Return (x, y) of the center of cell containing provided text 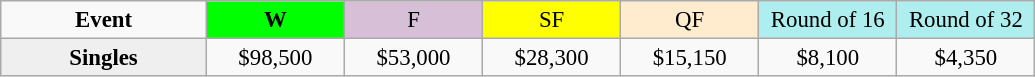
Round of 16 (828, 20)
$98,500 (275, 58)
Round of 32 (966, 20)
$8,100 (828, 58)
Singles (104, 58)
$28,300 (552, 58)
Event (104, 20)
SF (552, 20)
W (275, 20)
$15,150 (690, 58)
F (413, 20)
$4,350 (966, 58)
QF (690, 20)
$53,000 (413, 58)
